Return (x, y) of the center of cell containing provided text 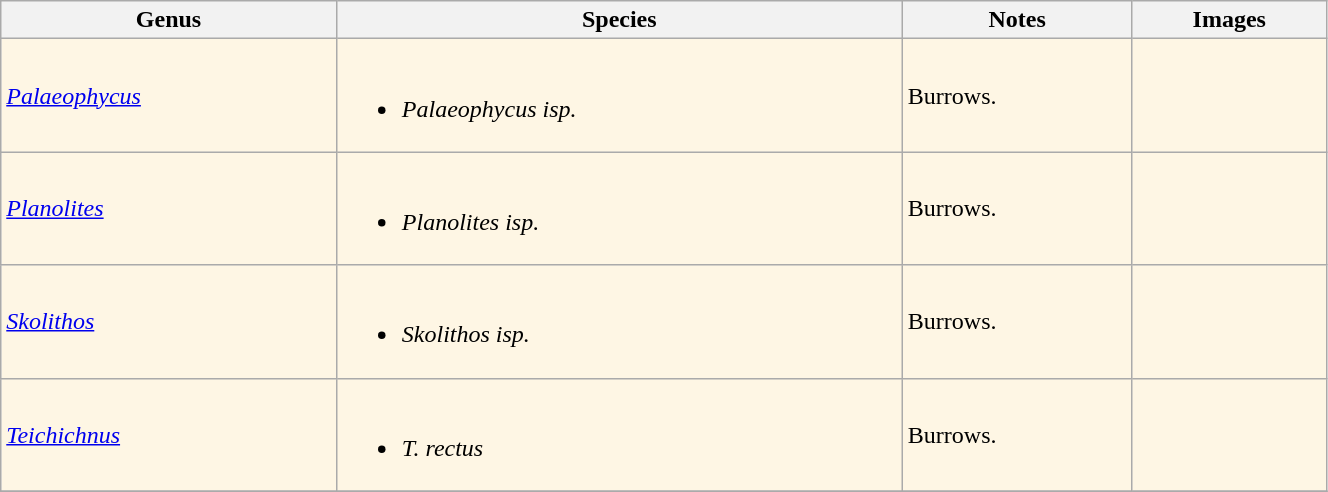
Images (1229, 20)
Skolithos isp. (619, 322)
Teichichnus (169, 434)
Skolithos (169, 322)
Genus (169, 20)
Palaeophycus isp. (619, 96)
Species (619, 20)
T. rectus (619, 434)
Planolites (169, 208)
Palaeophycus (169, 96)
Planolites isp. (619, 208)
Notes (1017, 20)
